Capture the cell that displays the provided text and extract its (X, Y) central coordinate. 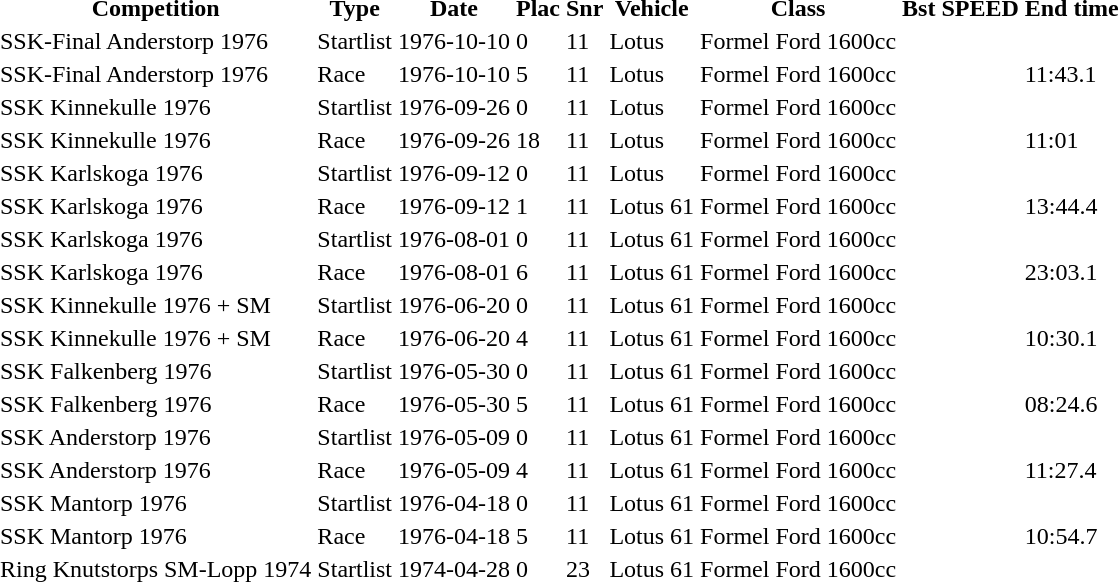
6 (538, 273)
18 (538, 141)
1 (538, 207)
